Capture the cell that displays the provided text and extract its (x, y) central coordinate. 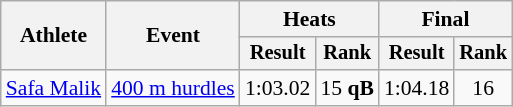
400 m hurdles (173, 88)
Safa Malik (54, 88)
1:03.02 (278, 88)
Athlete (54, 36)
Heats (310, 19)
16 (483, 88)
1:04.18 (416, 88)
15 qB (347, 88)
Final (446, 19)
Event (173, 36)
